Detect which cell encompasses the target text, then output its (X, Y) center coordinate. 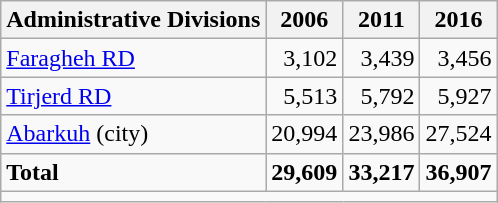
Total (134, 172)
3,439 (382, 58)
3,456 (458, 58)
Faragheh RD (134, 58)
2011 (382, 20)
Tirjerd RD (134, 96)
36,907 (458, 172)
23,986 (382, 134)
2006 (304, 20)
Abarkuh (city) (134, 134)
27,524 (458, 134)
2016 (458, 20)
5,927 (458, 96)
3,102 (304, 58)
5,513 (304, 96)
29,609 (304, 172)
20,994 (304, 134)
33,217 (382, 172)
Administrative Divisions (134, 20)
5,792 (382, 96)
